Find where the given text appears and provide that cell's center as (x, y) coordinate. 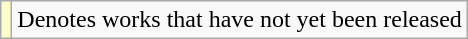
Denotes works that have not yet been released (240, 20)
